For the text-containing cell, return its midpoint in (x, y) coordinate format. 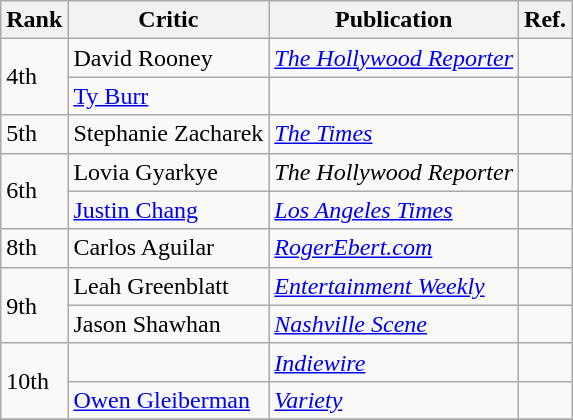
Variety (394, 400)
9th (34, 305)
Jason Shawhan (168, 324)
Stephanie Zacharek (168, 134)
Owen Gleiberman (168, 400)
Lovia Gyarkye (168, 172)
The Times (394, 134)
Critic (168, 20)
10th (34, 381)
Ty Burr (168, 96)
Justin Chang (168, 210)
5th (34, 134)
Ref. (546, 20)
RogerEbert.com (394, 248)
Los Angeles Times (394, 210)
8th (34, 248)
Nashville Scene (394, 324)
4th (34, 77)
Leah Greenblatt (168, 286)
Entertainment Weekly (394, 286)
Rank (34, 20)
6th (34, 191)
Carlos Aguilar (168, 248)
Indiewire (394, 362)
David Rooney (168, 58)
Publication (394, 20)
